Identify which cell holds the provided text, then report its (X, Y) central coordinate. 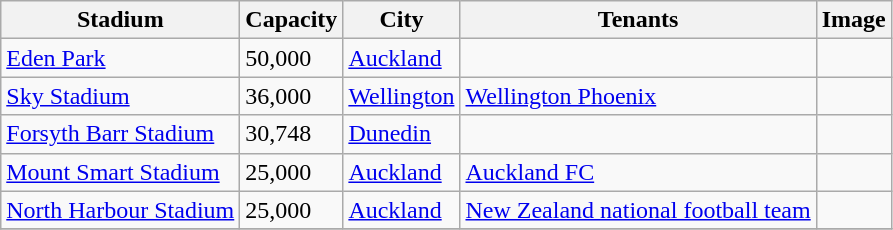
Sky Stadium (120, 96)
Dunedin (402, 134)
30,748 (292, 134)
Auckland FC (638, 172)
Image (854, 20)
Mount Smart Stadium (120, 172)
Tenants (638, 20)
City (402, 20)
Wellington Phoenix (638, 96)
North Harbour Stadium (120, 210)
Eden Park (120, 58)
Wellington (402, 96)
36,000 (292, 96)
50,000 (292, 58)
Capacity (292, 20)
Stadium (120, 20)
Forsyth Barr Stadium (120, 134)
New Zealand national football team (638, 210)
